Return the (X, Y) coordinate for the center point of the cell that contains the specified text.  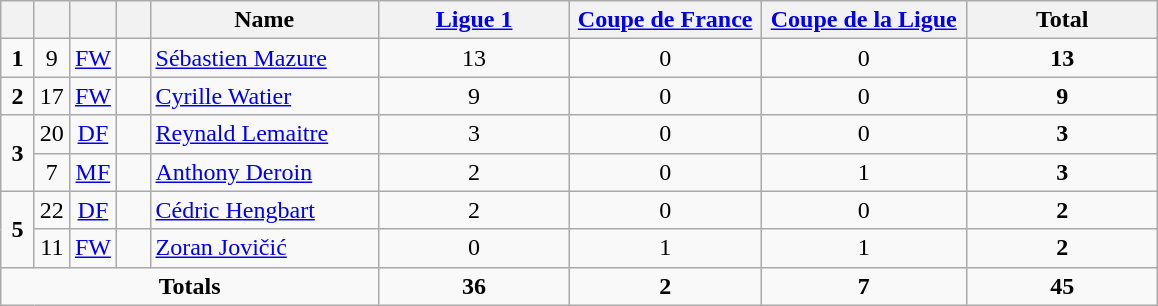
36 (474, 286)
20 (52, 134)
Anthony Deroin (264, 172)
Name (264, 20)
Coupe de la Ligue (864, 20)
Sébastien Mazure (264, 58)
22 (52, 210)
Reynald Lemaitre (264, 134)
Cyrille Watier (264, 96)
Zoran Jovičić (264, 248)
Total (1062, 20)
Cédric Hengbart (264, 210)
Totals (190, 286)
Ligue 1 (474, 20)
11 (52, 248)
MF (92, 172)
Coupe de France (666, 20)
45 (1062, 286)
17 (52, 96)
5 (18, 229)
